Search for the cell housing the specified text and yield its (X, Y) center coordinate. 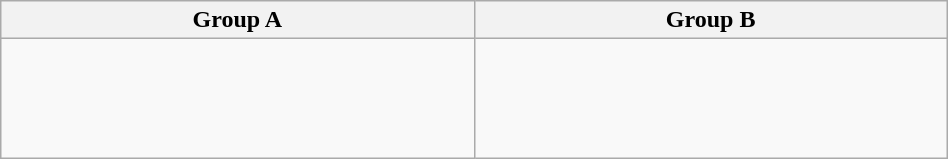
Group A (238, 20)
Group B (710, 20)
